Detect which cell encompasses the target text, then output its [X, Y] center coordinate. 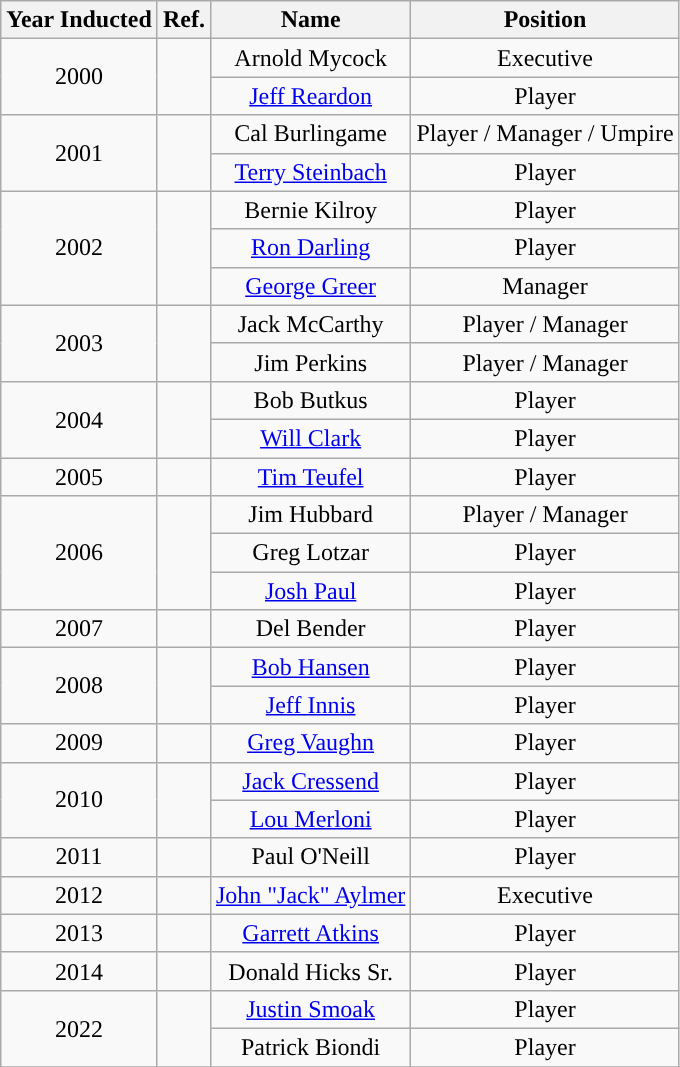
Bernie Kilroy [310, 210]
Terry Steinbach [310, 172]
Manager [545, 286]
Lou Merloni [310, 819]
2005 [80, 477]
2009 [80, 743]
Bob Butkus [310, 400]
John "Jack" Aylmer [310, 895]
2022 [80, 1028]
George Greer [310, 286]
2011 [80, 857]
Position [545, 20]
Will Clark [310, 438]
Jack Cressend [310, 781]
Jack McCarthy [310, 324]
Ref. [184, 20]
Paul O'Neill [310, 857]
Garrett Atkins [310, 933]
Bob Hansen [310, 667]
Del Bender [310, 629]
Jeff Reardon [310, 96]
2014 [80, 971]
2006 [80, 553]
2002 [80, 248]
Josh Paul [310, 591]
Cal Burlingame [310, 134]
2012 [80, 895]
Donald Hicks Sr. [310, 971]
2008 [80, 686]
2001 [80, 153]
Year Inducted [80, 20]
2007 [80, 629]
Jeff Innis [310, 705]
Greg Vaughn [310, 743]
2003 [80, 343]
Name [310, 20]
2000 [80, 77]
Tim Teufel [310, 477]
2013 [80, 933]
Jim Perkins [310, 362]
Patrick Biondi [310, 1047]
2010 [80, 800]
Jim Hubbard [310, 515]
Player / Manager / Umpire [545, 134]
Greg Lotzar [310, 553]
Ron Darling [310, 248]
2004 [80, 419]
Arnold Mycock [310, 58]
Justin Smoak [310, 1009]
